Capture the cell that displays the provided text and extract its [X, Y] central coordinate. 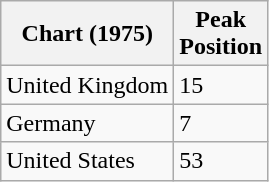
United States [88, 161]
United Kingdom [88, 85]
15 [221, 85]
7 [221, 123]
Chart (1975) [88, 34]
Germany [88, 123]
PeakPosition [221, 34]
53 [221, 161]
